Locate the cell with the specified text and output its [X, Y] center coordinate. 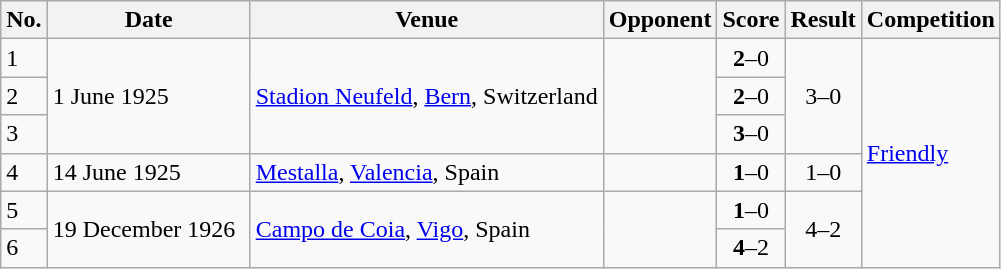
Opponent [660, 20]
Friendly [930, 153]
No. [24, 20]
3 [24, 134]
6 [24, 248]
4 [24, 172]
Date [148, 20]
19 December 1926 [148, 229]
Competition [930, 20]
14 June 1925 [148, 172]
Result [823, 20]
Stadion Neufeld, Bern, Switzerland [426, 96]
Campo de Coia, Vigo, Spain [426, 229]
1 [24, 58]
5 [24, 210]
Mestalla, Valencia, Spain [426, 172]
1 June 1925 [148, 96]
2 [24, 96]
Venue [426, 20]
Score [751, 20]
